Find where the given text appears and provide that cell's center as [x, y] coordinate. 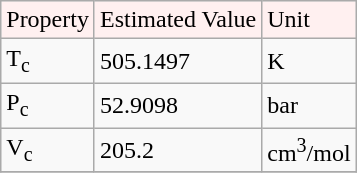
Unit [309, 20]
Estimated Value [178, 20]
Property [48, 20]
Tc [48, 61]
K [309, 61]
205.2 [178, 150]
52.9098 [178, 105]
cm3/mol [309, 150]
Vc [48, 150]
505.1497 [178, 61]
bar [309, 105]
Pc [48, 105]
